Return the (x, y) coordinate for the center point of the cell that contains the specified text.  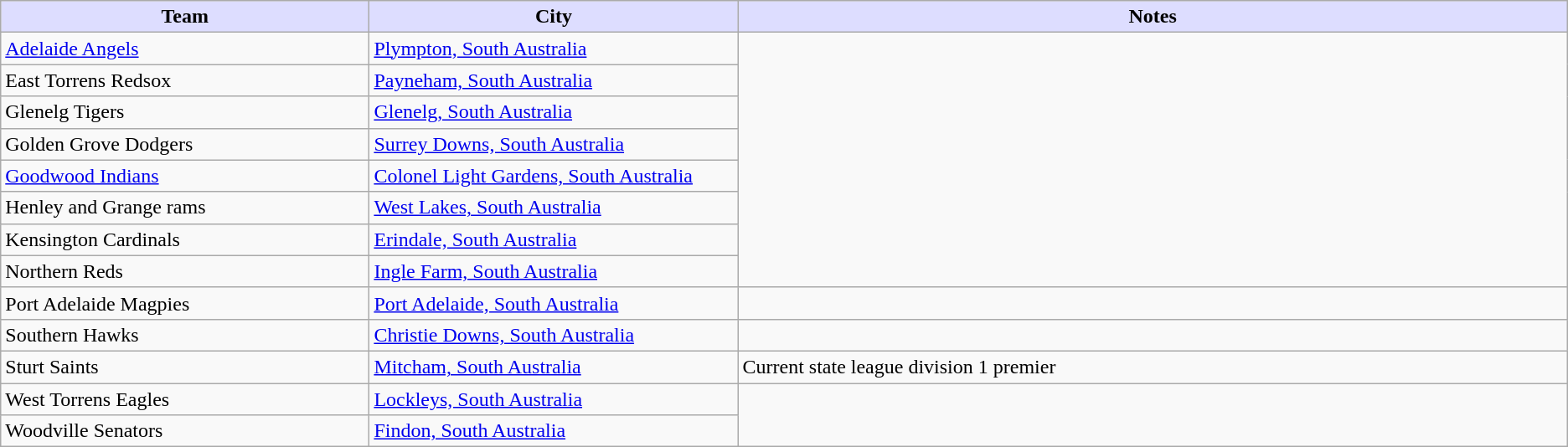
Southern Hawks (185, 335)
Notes (1153, 17)
Goodwood Indians (185, 176)
Henley and Grange rams (185, 208)
Team (185, 17)
Lockleys, South Australia (554, 399)
Ingle Farm, South Australia (554, 271)
West Lakes, South Australia (554, 208)
Current state league division 1 premier (1153, 367)
Christie Downs, South Australia (554, 335)
Colonel Light Gardens, South Australia (554, 176)
Adelaide Angels (185, 49)
Glenelg Tigers (185, 112)
Northern Reds (185, 271)
Woodville Senators (185, 431)
Surrey Downs, South Australia (554, 144)
Glenelg, South Australia (554, 112)
Port Adelaide Magpies (185, 303)
Port Adelaide, South Australia (554, 303)
Erindale, South Australia (554, 239)
Sturt Saints (185, 367)
Findon, South Australia (554, 431)
Mitcham, South Australia (554, 367)
Payneham, South Australia (554, 80)
Plympton, South Australia (554, 49)
West Torrens Eagles (185, 399)
City (554, 17)
Golden Grove Dodgers (185, 144)
East Torrens Redsox (185, 80)
Kensington Cardinals (185, 239)
